Capture the cell that displays the provided text and extract its (x, y) central coordinate. 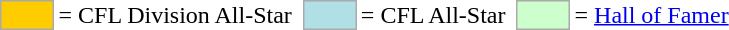
= CFL Division All-Star (175, 15)
= CFL All-Star (433, 15)
